Return (x, y) of the center of cell containing provided text 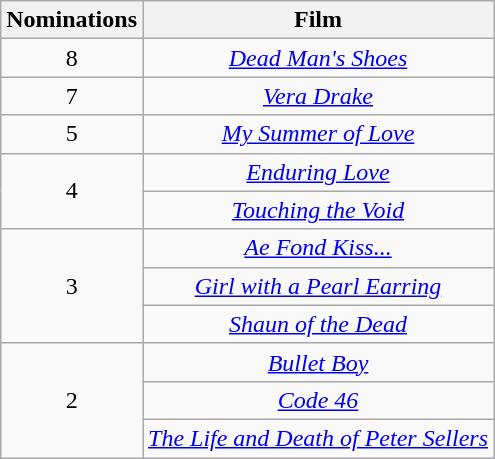
My Summer of Love (318, 134)
3 (72, 286)
Dead Man's Shoes (318, 58)
4 (72, 191)
2 (72, 400)
Vera Drake (318, 96)
Film (318, 20)
Shaun of the Dead (318, 324)
Bullet Boy (318, 362)
5 (72, 134)
Enduring Love (318, 172)
Nominations (72, 20)
The Life and Death of Peter Sellers (318, 438)
Girl with a Pearl Earring (318, 286)
7 (72, 96)
8 (72, 58)
Ae Fond Kiss... (318, 248)
Touching the Void (318, 210)
Code 46 (318, 400)
